Locate the cell with the specified text and output its [x, y] center coordinate. 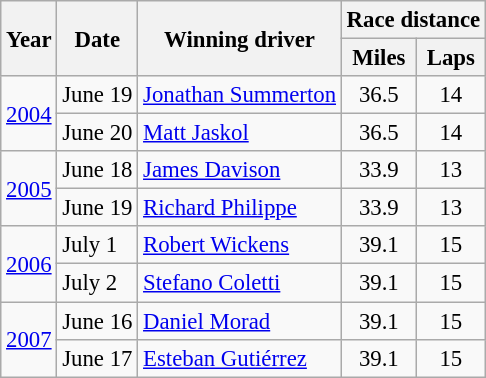
Winning driver [240, 38]
Race distance [413, 20]
Stefano Coletti [240, 283]
Esteban Gutiérrez [240, 358]
June 18 [98, 170]
June 17 [98, 358]
July 2 [98, 283]
2007 [29, 340]
Miles [378, 58]
Laps [450, 58]
July 1 [98, 245]
Matt Jaskol [240, 133]
Jonathan Summerton [240, 95]
Daniel Morad [240, 321]
2006 [29, 264]
James Davison [240, 170]
Date [98, 38]
Year [29, 38]
Richard Philippe [240, 208]
Robert Wickens [240, 245]
June 16 [98, 321]
2004 [29, 114]
2005 [29, 188]
June 20 [98, 133]
